Provide the (X, Y) coordinate of the cell's center where the given text is located.  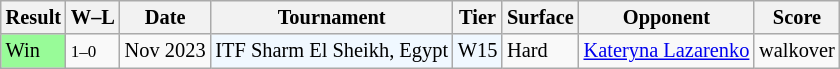
Surface (540, 17)
W–L (93, 17)
Tournament (331, 17)
Result (34, 17)
Score (797, 17)
W15 (478, 51)
Opponent (667, 17)
Date (166, 17)
1–0 (93, 51)
walkover (797, 51)
ITF Sharm El Sheikh, Egypt (331, 51)
Kateryna Lazarenko (667, 51)
Hard (540, 51)
Tier (478, 17)
Win (34, 51)
Nov 2023 (166, 51)
